Find where the given text appears and provide that cell's center as [x, y] coordinate. 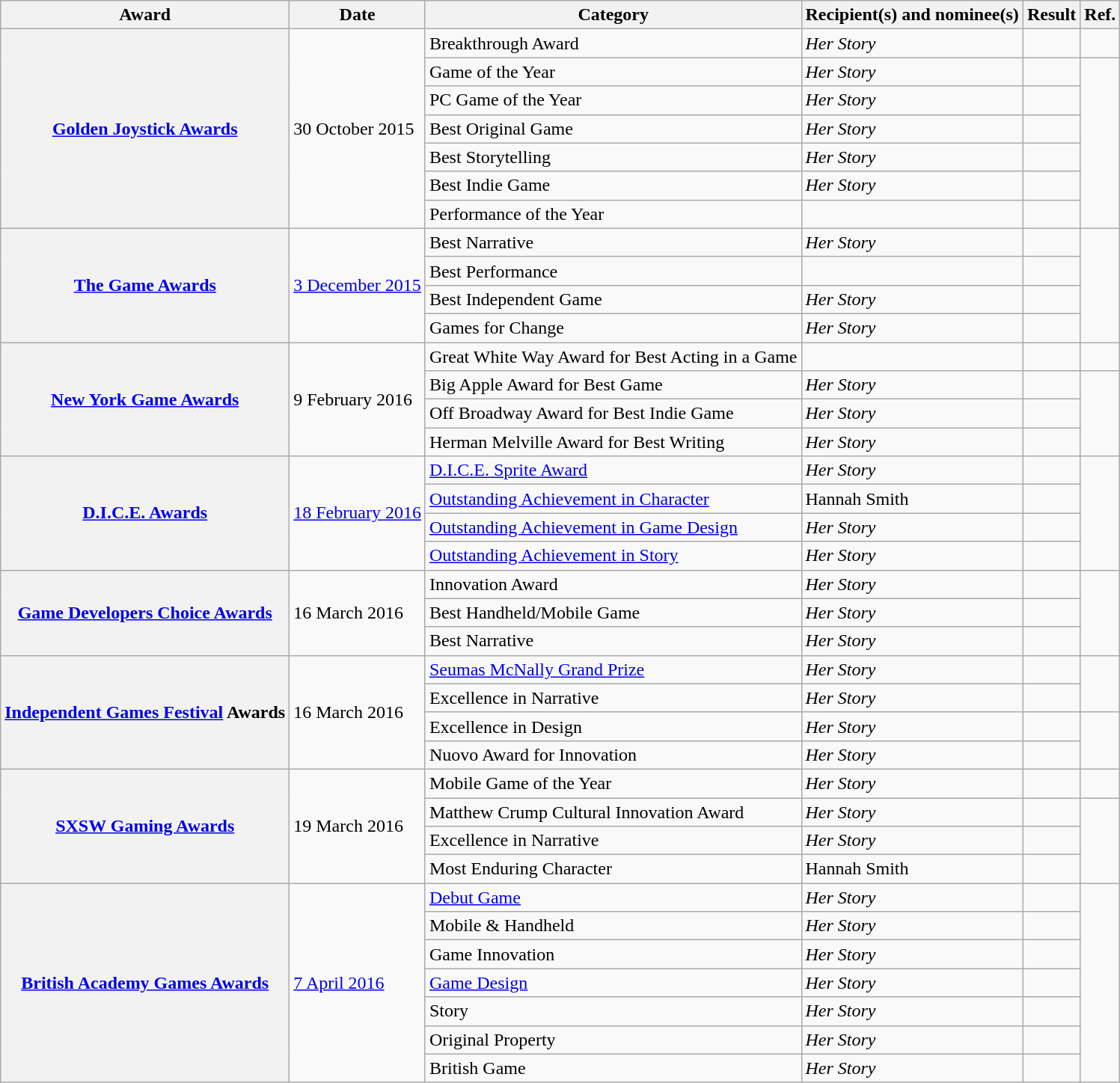
Outstanding Achievement in Story [613, 556]
Best Handheld/Mobile Game [613, 613]
7 April 2016 [358, 983]
British Game [613, 1068]
Story [613, 1011]
Seumas McNally Grand Prize [613, 669]
Matthew Crump Cultural Innovation Award [613, 812]
D.I.C.E. Sprite Award [613, 470]
D.I.C.E. Awards [145, 513]
18 February 2016 [358, 513]
Performance of the Year [613, 214]
Best Indie Game [613, 185]
Game of the Year [613, 72]
Date [358, 15]
Result [1051, 15]
Most Enduring Character [613, 869]
Breakthrough Award [613, 43]
Game Developers Choice Awards [145, 613]
Off Broadway Award for Best Indie Game [613, 414]
3 December 2015 [358, 285]
Big Apple Award for Best Game [613, 385]
9 February 2016 [358, 399]
Best Performance [613, 271]
PC Game of the Year [613, 100]
Best Original Game [613, 129]
Outstanding Achievement in Game Design [613, 527]
The Game Awards [145, 285]
Debut Game [613, 898]
Games for Change [613, 328]
Innovation Award [613, 584]
Original Property [613, 1040]
Golden Joystick Awards [145, 129]
30 October 2015 [358, 129]
Recipient(s) and nominee(s) [912, 15]
Great White Way Award for Best Acting in a Game [613, 357]
Game Design [613, 983]
Herman Melville Award for Best Writing [613, 442]
British Academy Games Awards [145, 983]
Best Storytelling [613, 157]
Outstanding Achievement in Character [613, 499]
SXSW Gaming Awards [145, 826]
New York Game Awards [145, 399]
Excellence in Design [613, 726]
Independent Games Festival Awards [145, 712]
19 March 2016 [358, 826]
Mobile Game of the Year [613, 783]
Mobile & Handheld [613, 926]
Category [613, 15]
Best Independent Game [613, 299]
Award [145, 15]
Game Innovation [613, 954]
Ref. [1100, 15]
Nuovo Award for Innovation [613, 755]
